For the text-containing cell, return its midpoint in [X, Y] coordinate format. 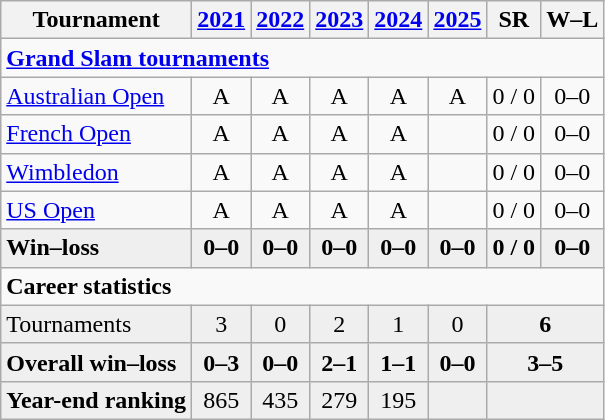
1 [398, 324]
Tournament [96, 20]
Overall win–loss [96, 362]
Win–loss [96, 248]
Wimbledon [96, 172]
W–L [572, 20]
2021 [222, 20]
279 [340, 400]
2025 [458, 20]
6 [546, 324]
195 [398, 400]
2022 [280, 20]
Grand Slam tournaments [302, 58]
SR [514, 20]
435 [280, 400]
Career statistics [302, 286]
Tournaments [96, 324]
1–1 [398, 362]
0–3 [222, 362]
Australian Open [96, 96]
3–5 [546, 362]
French Open [96, 134]
2–1 [340, 362]
2023 [340, 20]
US Open [96, 210]
2 [340, 324]
3 [222, 324]
2024 [398, 20]
Year-end ranking [96, 400]
865 [222, 400]
